Scan for the cell matching the given text and deliver its (x, y) coordinate at center. 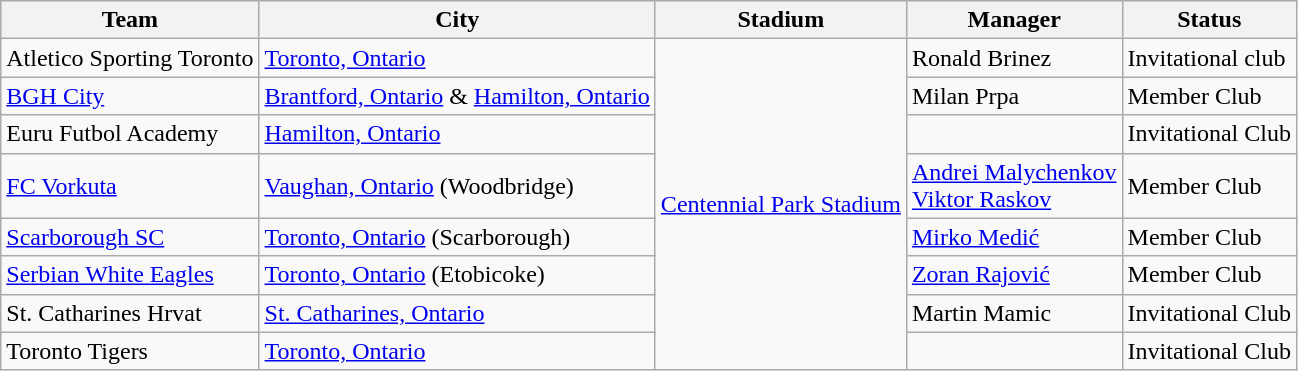
St. Catharines Hrvat (130, 313)
Serbian White Eagles (130, 275)
Team (130, 20)
St. Catharines, Ontario (457, 313)
Atletico Sporting Toronto (130, 58)
Toronto, Ontario (Scarborough) (457, 237)
Mirko Medić (1014, 237)
Ronald Brinez (1014, 58)
FC Vorkuta (130, 186)
Milan Prpa (1014, 96)
Scarborough SC (130, 237)
Manager (1014, 20)
City (457, 20)
Centennial Park Stadium (780, 205)
Hamilton, Ontario (457, 134)
Zoran Rajović (1014, 275)
Euru Futbol Academy (130, 134)
Vaughan, Ontario (Woodbridge) (457, 186)
Status (1209, 20)
Andrei MalychenkovViktor Raskov (1014, 186)
Toronto, Ontario (Etobicoke) (457, 275)
Brantford, Ontario & Hamilton, Ontario (457, 96)
Stadium (780, 20)
Toronto Tigers (130, 351)
BGH City (130, 96)
Invitational club (1209, 58)
Martin Mamic (1014, 313)
